Scan for the cell matching the given text and deliver its [X, Y] coordinate at center. 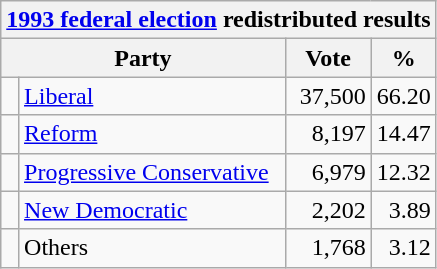
8,197 [328, 134]
Progressive Conservative [152, 172]
2,202 [328, 210]
14.47 [404, 134]
Reform [152, 134]
3.89 [404, 210]
37,500 [328, 96]
3.12 [404, 248]
66.20 [404, 96]
1993 federal election redistributed results [218, 20]
1,768 [328, 248]
Others [152, 248]
12.32 [404, 172]
6,979 [328, 172]
Vote [328, 58]
New Democratic [152, 210]
% [404, 58]
Party [143, 58]
Liberal [152, 96]
